Output the [X, Y] coordinate of the center of the cell containing the given text.  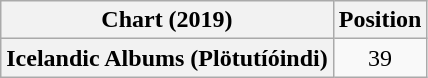
39 [380, 58]
Chart (2019) [167, 20]
Icelandic Albums (Plötutíóindi) [167, 58]
Position [380, 20]
